Locate the cell with the specified text and output its (x, y) center coordinate. 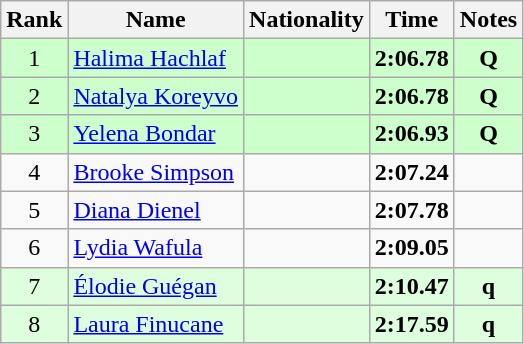
3 (34, 134)
5 (34, 210)
Time (412, 20)
Natalya Koreyvo (156, 96)
Élodie Guégan (156, 286)
Brooke Simpson (156, 172)
Halima Hachlaf (156, 58)
7 (34, 286)
6 (34, 248)
Notes (488, 20)
Rank (34, 20)
Nationality (307, 20)
1 (34, 58)
2:06.93 (412, 134)
2:17.59 (412, 324)
2:10.47 (412, 286)
Name (156, 20)
8 (34, 324)
Yelena Bondar (156, 134)
4 (34, 172)
2 (34, 96)
Laura Finucane (156, 324)
2:09.05 (412, 248)
Lydia Wafula (156, 248)
Diana Dienel (156, 210)
2:07.24 (412, 172)
2:07.78 (412, 210)
